Return the [X, Y] coordinate for the center point of the cell that contains the specified text.  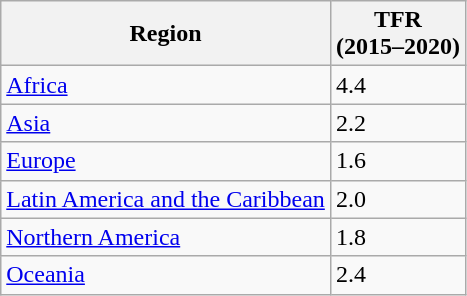
Oceania [166, 275]
2.4 [398, 275]
Northern America [166, 237]
Africa [166, 85]
1.8 [398, 237]
Asia [166, 123]
2.0 [398, 199]
Europe [166, 161]
2.2 [398, 123]
TFR(2015–2020) [398, 34]
4.4 [398, 85]
Region [166, 34]
1.6 [398, 161]
Latin America and the Caribbean [166, 199]
